Identify which cell holds the provided text, then report its [x, y] central coordinate. 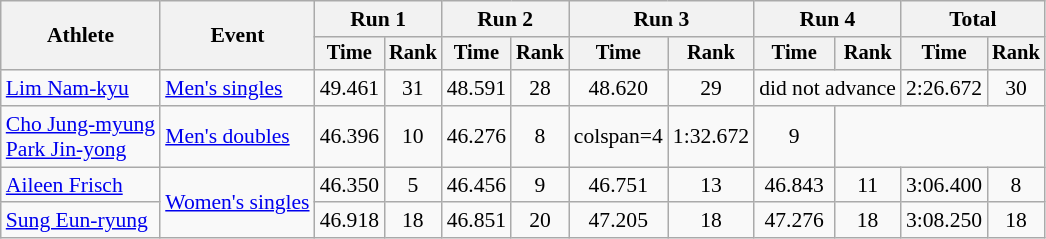
3:06.400 [944, 185]
5 [413, 185]
Cho Jung-myungPark Jin-yong [80, 136]
30 [1016, 88]
Run 1 [378, 19]
2:26.672 [944, 88]
Women's singles [237, 202]
46.751 [618, 185]
Run 2 [506, 19]
46.918 [350, 221]
20 [540, 221]
Sung Eun-ryung [80, 221]
46.851 [476, 221]
Total [973, 19]
29 [711, 88]
11 [868, 185]
46.843 [794, 185]
13 [711, 185]
46.396 [350, 136]
1:32.672 [711, 136]
Aileen Frisch [80, 185]
3:08.250 [944, 221]
colspan=4 [618, 136]
Event [237, 36]
46.350 [350, 185]
Lim Nam-kyu [80, 88]
47.276 [794, 221]
did not advance [828, 88]
10 [413, 136]
Men's doubles [237, 136]
Men's singles [237, 88]
49.461 [350, 88]
31 [413, 88]
Run 3 [662, 19]
48.591 [476, 88]
47.205 [618, 221]
Athlete [80, 36]
46.276 [476, 136]
Run 4 [828, 19]
46.456 [476, 185]
48.620 [618, 88]
28 [540, 88]
